Provide the (x, y) coordinate of the cell's center where the given text is located.  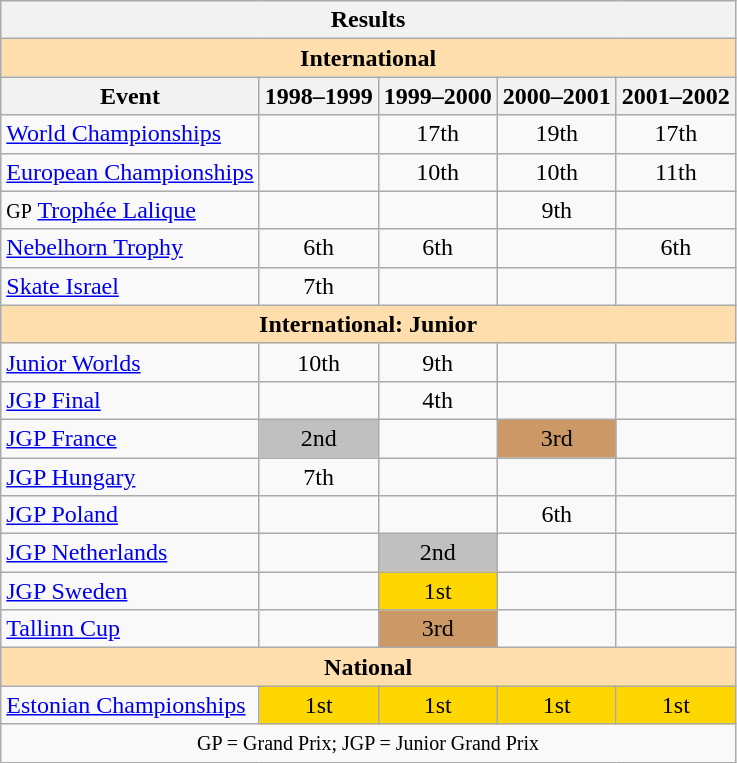
4th (438, 400)
Event (130, 96)
European Championships (130, 172)
1998–1999 (318, 96)
JGP Sweden (130, 591)
World Championships (130, 134)
International: Junior (368, 324)
Tallinn Cup (130, 629)
JGP France (130, 438)
GP Trophée Lalique (130, 210)
19th (556, 134)
Nebelhorn Trophy (130, 248)
International (368, 58)
JGP Netherlands (130, 553)
Junior Worlds (130, 362)
2000–2001 (556, 96)
National (368, 667)
Estonian Championships (130, 705)
JGP Poland (130, 515)
GP = Grand Prix; JGP = Junior Grand Prix (368, 743)
1999–2000 (438, 96)
JGP Final (130, 400)
Skate Israel (130, 286)
2001–2002 (676, 96)
Results (368, 20)
11th (676, 172)
JGP Hungary (130, 477)
